Detect which cell encompasses the target text, then output its [X, Y] center coordinate. 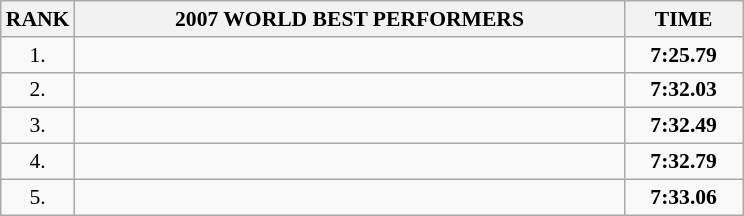
2. [38, 90]
7:32.03 [684, 90]
7:33.06 [684, 197]
7:32.79 [684, 162]
7:25.79 [684, 55]
2007 WORLD BEST PERFORMERS [349, 19]
TIME [684, 19]
7:32.49 [684, 126]
3. [38, 126]
5. [38, 197]
4. [38, 162]
1. [38, 55]
RANK [38, 19]
